Scan for the cell matching the given text and deliver its [x, y] coordinate at center. 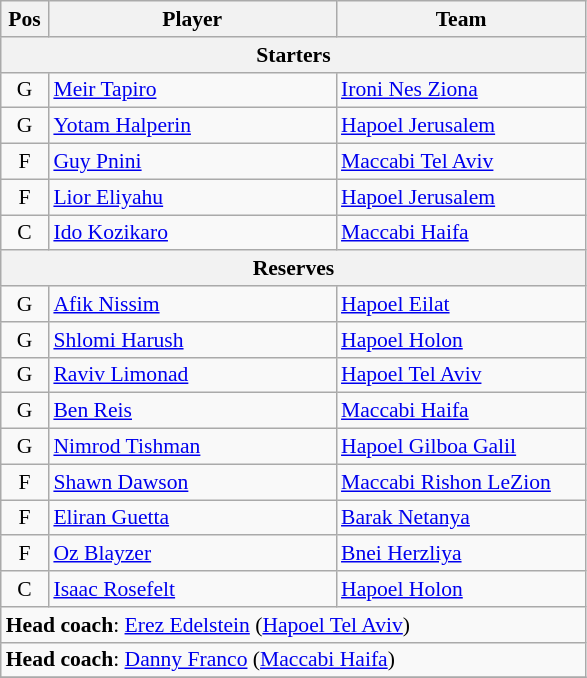
Starters [294, 55]
Hapoel Gilboa Galil [461, 447]
Team [461, 19]
Afik Nissim [192, 304]
Reserves [294, 269]
Ironi Nes Ziona [461, 90]
Pos [25, 19]
Shlomi Harush [192, 340]
Barak Netanya [461, 518]
Head coach: Danny Franco (Maccabi Haifa) [294, 660]
Maccabi Tel Aviv [461, 162]
Hapoel Tel Aviv [461, 375]
Ido Kozikaro [192, 233]
Lior Eliyahu [192, 197]
Guy Pnini [192, 162]
Bnei Herzliya [461, 554]
Maccabi Rishon LeZion [461, 482]
Nimrod Tishman [192, 447]
Oz Blayzer [192, 554]
Ben Reis [192, 411]
Hapoel Eilat [461, 304]
Shawn Dawson [192, 482]
Eliran Guetta [192, 518]
Raviv Limonad [192, 375]
Player [192, 19]
Isaac Rosefelt [192, 589]
Head coach: Erez Edelstein (Hapoel Tel Aviv) [294, 625]
Meir Tapiro [192, 90]
Yotam Halperin [192, 126]
